From the cell containing the given text, extract its center point as [X, Y] coordinate. 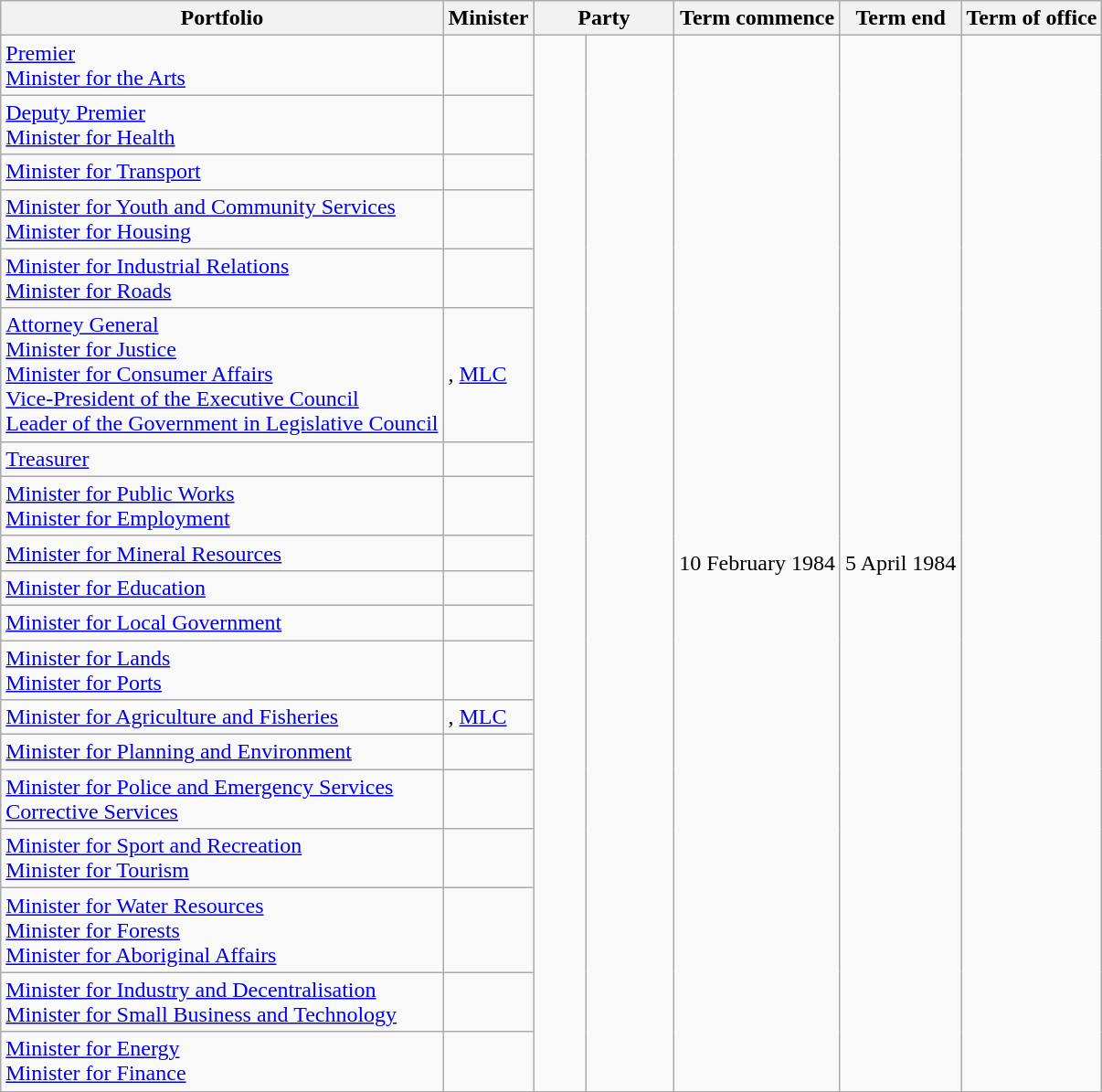
Minister for Education [222, 588]
Minister for Agriculture and Fisheries [222, 717]
Minister for Industry and DecentralisationMinister for Small Business and Technology [222, 1002]
Minister for Industrial RelationsMinister for Roads [222, 278]
5 April 1984 [900, 563]
Minister for Water ResourcesMinister for ForestsMinister for Aboriginal Affairs [222, 930]
Portfolio [222, 18]
Minister for Sport and RecreationMinister for Tourism [222, 859]
Minister for Police and Emergency ServicesCorrective Services [222, 799]
10 February 1984 [758, 563]
Deputy PremierMinister for Health [222, 124]
Minister for Mineral Resources [222, 553]
Minister for Planning and Environment [222, 752]
Term of office [1032, 18]
Party [604, 18]
Minister for Local Government [222, 622]
Minister for Youth and Community ServicesMinister for Housing [222, 219]
Minister [488, 18]
Term end [900, 18]
PremierMinister for the Arts [222, 66]
Treasurer [222, 459]
Minister for EnergyMinister for Finance [222, 1062]
Minister for Transport [222, 172]
Minister for LandsMinister for Ports [222, 669]
Term commence [758, 18]
Minister for Public WorksMinister for Employment [222, 506]
